Provide the (X, Y) coordinate of the cell's center where the given text is located.  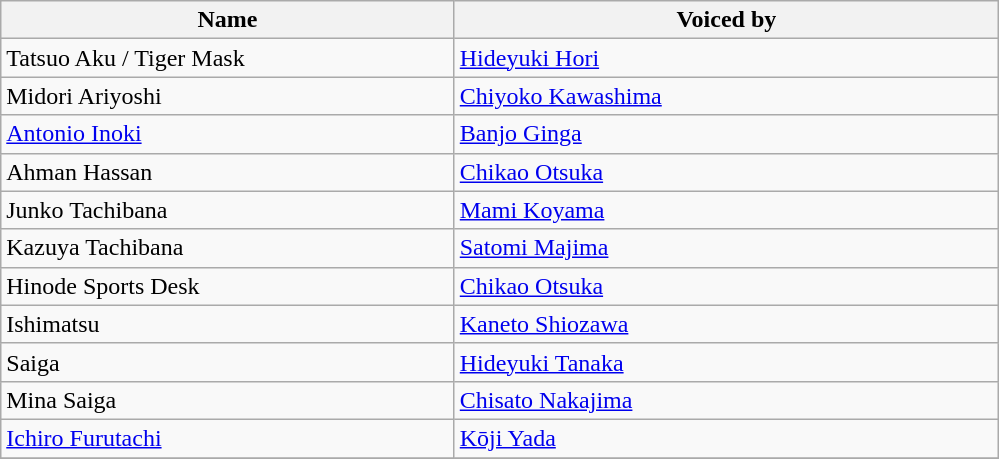
Banjo Ginga (726, 134)
Ishimatsu (228, 324)
Mami Koyama (726, 210)
Ahman Hassan (228, 172)
Hideyuki Hori (726, 58)
Junko Tachibana (228, 210)
Chisato Nakajima (726, 400)
Mina Saiga (228, 400)
Midori Ariyoshi (228, 96)
Chiyoko Kawashima (726, 96)
Hideyuki Tanaka (726, 362)
Saiga (228, 362)
Kazuya Tachibana (228, 248)
Voiced by (726, 20)
Kōji Yada (726, 438)
Antonio Inoki (228, 134)
Name (228, 20)
Satomi Majima (726, 248)
Ichiro Furutachi (228, 438)
Kaneto Shiozawa (726, 324)
Tatsuo Aku / Tiger Mask (228, 58)
Hinode Sports Desk (228, 286)
